For the text-containing cell, return its midpoint in [X, Y] coordinate format. 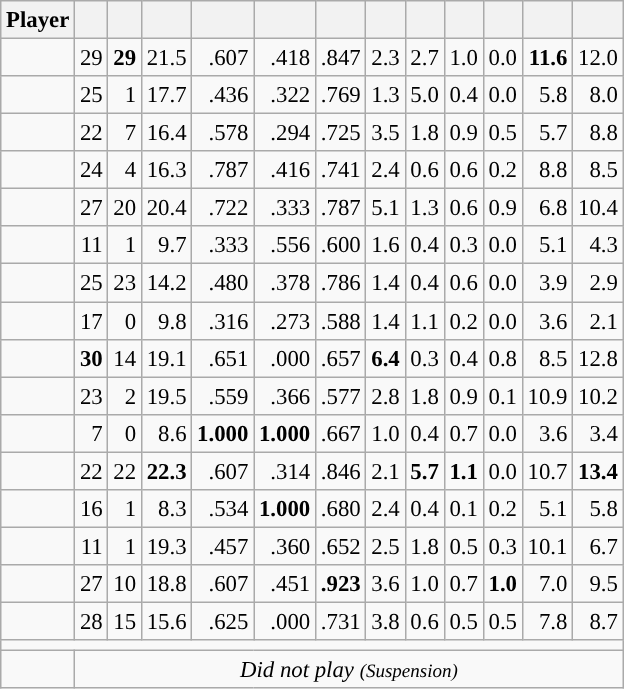
10.1 [547, 546]
20.4 [166, 208]
19.5 [166, 396]
.316 [223, 321]
.846 [341, 471]
6.4 [386, 358]
.667 [341, 433]
10.7 [547, 471]
.451 [285, 584]
6.8 [547, 208]
.294 [285, 133]
15 [124, 621]
10.2 [598, 396]
10.4 [598, 208]
.786 [341, 283]
10 [124, 584]
16.4 [166, 133]
.652 [341, 546]
9.7 [166, 245]
3.8 [386, 621]
2.7 [424, 58]
.578 [223, 133]
.625 [223, 621]
.731 [341, 621]
.559 [223, 396]
13.4 [598, 471]
5.0 [424, 95]
19.1 [166, 358]
2.8 [386, 396]
.378 [285, 283]
.480 [223, 283]
19.3 [166, 546]
.725 [341, 133]
8.3 [166, 509]
2.3 [386, 58]
.588 [341, 321]
Player [38, 20]
12.8 [598, 358]
14.2 [166, 283]
.314 [285, 471]
24 [92, 170]
16 [92, 509]
.366 [285, 396]
2 [124, 396]
.657 [341, 358]
8.0 [598, 95]
20 [124, 208]
11.6 [547, 58]
2.9 [598, 283]
.769 [341, 95]
8.7 [598, 621]
.416 [285, 170]
17 [92, 321]
1.6 [386, 245]
.360 [285, 546]
4 [124, 170]
8.6 [166, 433]
15.6 [166, 621]
.722 [223, 208]
28 [92, 621]
2.5 [386, 546]
.457 [223, 546]
.600 [341, 245]
4.3 [598, 245]
18.8 [166, 584]
.923 [341, 584]
3.9 [547, 283]
.556 [285, 245]
0.8 [502, 358]
3.4 [598, 433]
22.3 [166, 471]
.273 [285, 321]
17.7 [166, 95]
6.7 [598, 546]
7.0 [547, 584]
.680 [341, 509]
21.5 [166, 58]
16.3 [166, 170]
.741 [341, 170]
Did not play (Suspension) [350, 670]
30 [92, 358]
14 [124, 358]
.534 [223, 509]
9.8 [166, 321]
.847 [341, 58]
.436 [223, 95]
9.5 [598, 584]
.651 [223, 358]
7.8 [547, 621]
.577 [341, 396]
10.9 [547, 396]
3.5 [386, 133]
.418 [285, 58]
12.0 [598, 58]
.322 [285, 95]
